For the text-containing cell, return its midpoint in (x, y) coordinate format. 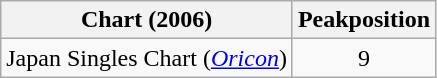
Chart (2006) (147, 20)
9 (364, 58)
Japan Singles Chart (Oricon) (147, 58)
Peakposition (364, 20)
